Detect which cell encompasses the target text, then output its [X, Y] center coordinate. 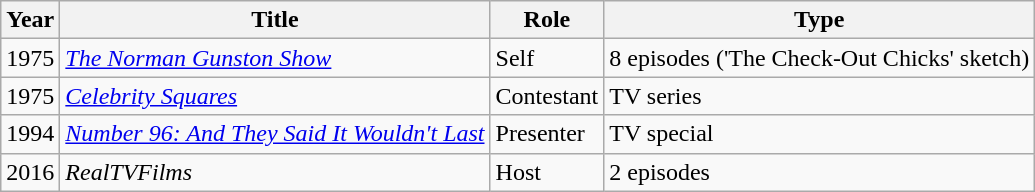
2 episodes [820, 172]
Self [547, 58]
RealTVFilms [275, 172]
Contestant [547, 96]
Presenter [547, 134]
TV special [820, 134]
Role [547, 20]
1994 [30, 134]
Type [820, 20]
Title [275, 20]
The Norman Gunston Show [275, 58]
Year [30, 20]
2016 [30, 172]
Number 96: And They Said It Wouldn't Last [275, 134]
Celebrity Squares [275, 96]
8 episodes ('The Check-Out Chicks' sketch) [820, 58]
Host [547, 172]
TV series [820, 96]
